Output the [x, y] coordinate of the center of the cell containing the given text.  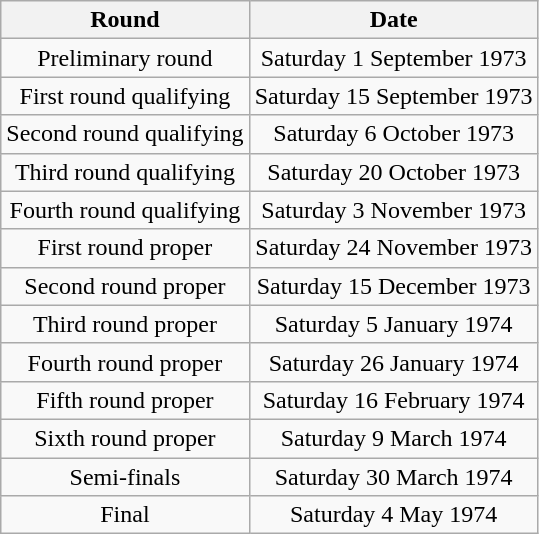
Saturday 4 May 1974 [394, 515]
Saturday 5 January 1974 [394, 324]
First round qualifying [125, 96]
Saturday 15 September 1973 [394, 96]
Third round qualifying [125, 172]
Saturday 26 January 1974 [394, 362]
Date [394, 20]
Preliminary round [125, 58]
Fourth round qualifying [125, 210]
Saturday 9 March 1974 [394, 438]
First round proper [125, 248]
Third round proper [125, 324]
Saturday 3 November 1973 [394, 210]
Fifth round proper [125, 400]
Round [125, 20]
Saturday 15 December 1973 [394, 286]
Saturday 1 September 1973 [394, 58]
Second round qualifying [125, 134]
Sixth round proper [125, 438]
Saturday 6 October 1973 [394, 134]
Second round proper [125, 286]
Saturday 30 March 1974 [394, 477]
Fourth round proper [125, 362]
Saturday 24 November 1973 [394, 248]
Final [125, 515]
Semi-finals [125, 477]
Saturday 20 October 1973 [394, 172]
Saturday 16 February 1974 [394, 400]
